Scan for the cell matching the given text and deliver its (x, y) coordinate at center. 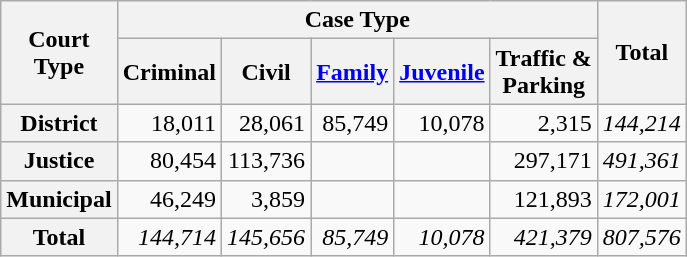
144,714 (169, 237)
Traffic &Parking (544, 72)
145,656 (266, 237)
3,859 (266, 199)
121,893 (544, 199)
18,011 (169, 123)
Family (352, 72)
80,454 (169, 161)
113,736 (266, 161)
172,001 (642, 199)
46,249 (169, 199)
District (59, 123)
Case Type (357, 20)
Juvenile (442, 72)
421,379 (544, 237)
807,576 (642, 237)
297,171 (544, 161)
144,214 (642, 123)
2,315 (544, 123)
Criminal (169, 72)
28,061 (266, 123)
Civil (266, 72)
Justice (59, 161)
Municipal (59, 199)
CourtType (59, 52)
491,361 (642, 161)
